Find where the given text appears and provide that cell's center as [x, y] coordinate. 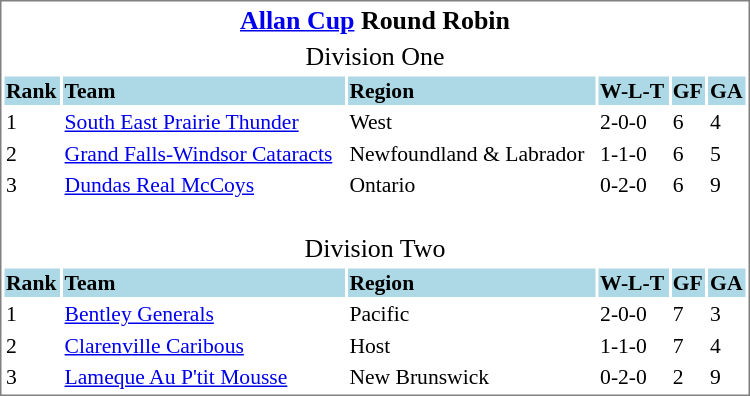
Allan Cup Round Robin [374, 20]
Division Two [374, 234]
Bentley Generals [204, 314]
Ontario [472, 185]
Newfoundland & Labrador [472, 154]
West [472, 122]
Lameque Au P'tit Mousse [204, 377]
Grand Falls-Windsor Cataracts [204, 154]
5 [728, 154]
Division One [374, 56]
Pacific [472, 314]
New Brunswick [472, 377]
Dundas Real McCoys [204, 185]
South East Prairie Thunder [204, 122]
Clarenville Caribous [204, 346]
Host [472, 346]
